Return [x, y] of the center of cell containing provided text 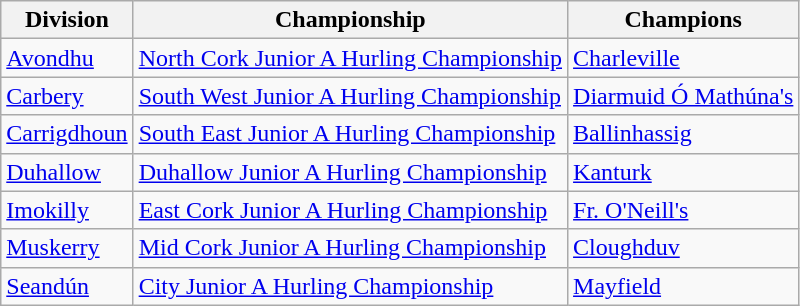
City Junior A Hurling Championship [350, 286]
Charleville [684, 58]
Cloughduv [684, 248]
Avondhu [67, 58]
Carrigdhoun [67, 134]
North Cork Junior A Hurling Championship [350, 58]
Fr. O'Neill's [684, 210]
Mayfield [684, 286]
Carbery [67, 96]
Duhallow Junior A Hurling Championship [350, 172]
Championship [350, 20]
South West Junior A Hurling Championship [350, 96]
Kanturk [684, 172]
Imokilly [67, 210]
Mid Cork Junior A Hurling Championship [350, 248]
Duhallow [67, 172]
Muskerry [67, 248]
Seandún [67, 286]
Division [67, 20]
South East Junior A Hurling Championship [350, 134]
Champions [684, 20]
Ballinhassig [684, 134]
Diarmuid Ó Mathúna's [684, 96]
East Cork Junior A Hurling Championship [350, 210]
